From the cell containing the given text, extract its center point as [x, y] coordinate. 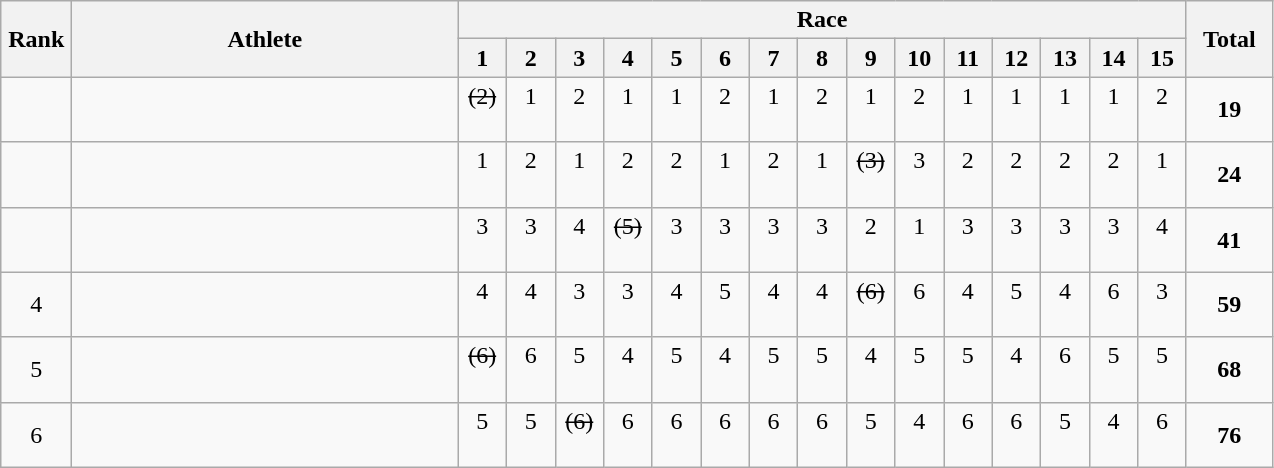
7 [774, 58]
12 [1016, 58]
(5) [628, 240]
8 [822, 58]
24 [1229, 174]
(3) [870, 174]
9 [870, 58]
10 [920, 58]
11 [968, 58]
59 [1229, 304]
41 [1229, 240]
(2) [482, 110]
Athlete [265, 39]
76 [1229, 434]
13 [1066, 58]
Race [822, 20]
Total [1229, 39]
68 [1229, 370]
Rank [36, 39]
14 [1114, 58]
15 [1162, 58]
19 [1229, 110]
